Provide the [x, y] coordinate of the cell's center where the given text is located.  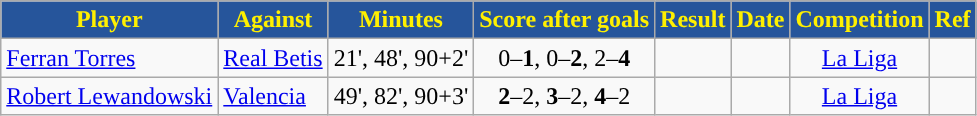
Robert Lewandowski [110, 96]
21', 48', 90+2' [401, 58]
Real Betis [273, 58]
Minutes [401, 20]
0–1, 0–2, 2–4 [564, 58]
Competition [860, 20]
Result [693, 20]
2–2, 3–2, 4–2 [564, 96]
Score after goals [564, 20]
Ferran Torres [110, 58]
Valencia [273, 96]
Player [110, 20]
Against [273, 20]
Ref [952, 20]
Date [760, 20]
49', 82', 90+3' [401, 96]
